Return the (X, Y) coordinate for the center point of the cell that contains the specified text.  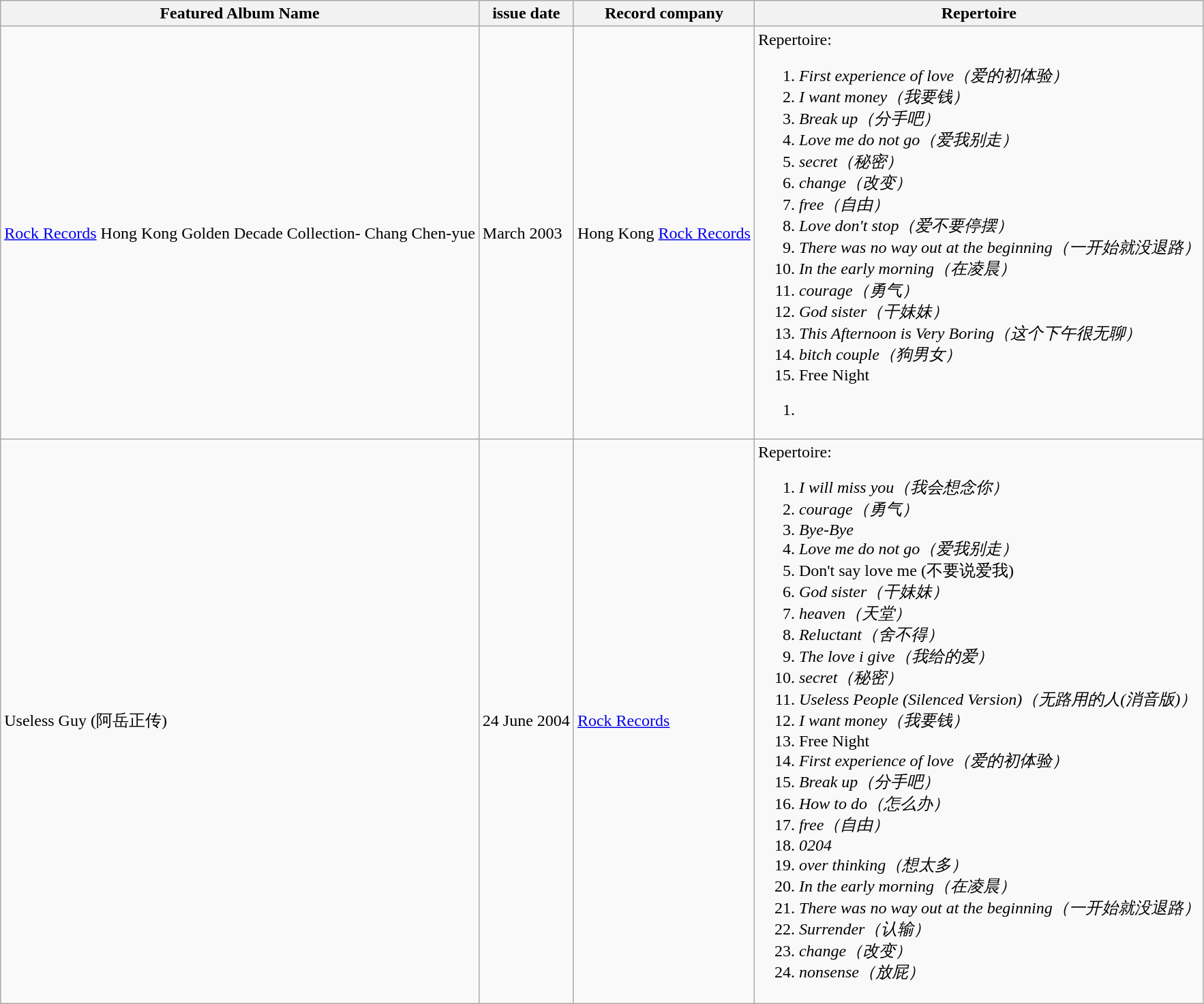
Hong Kong Rock Records (664, 233)
issue date (526, 14)
Rock Records (664, 721)
Rock Records Hong Kong Golden Decade Collection- Chang Chen-yue (240, 233)
Repertoire (979, 14)
24 June 2004 (526, 721)
Featured Album Name (240, 14)
Record company (664, 14)
March 2003 (526, 233)
Useless Guy (阿岳正传) (240, 721)
